Search for the cell housing the specified text and yield its (X, Y) center coordinate. 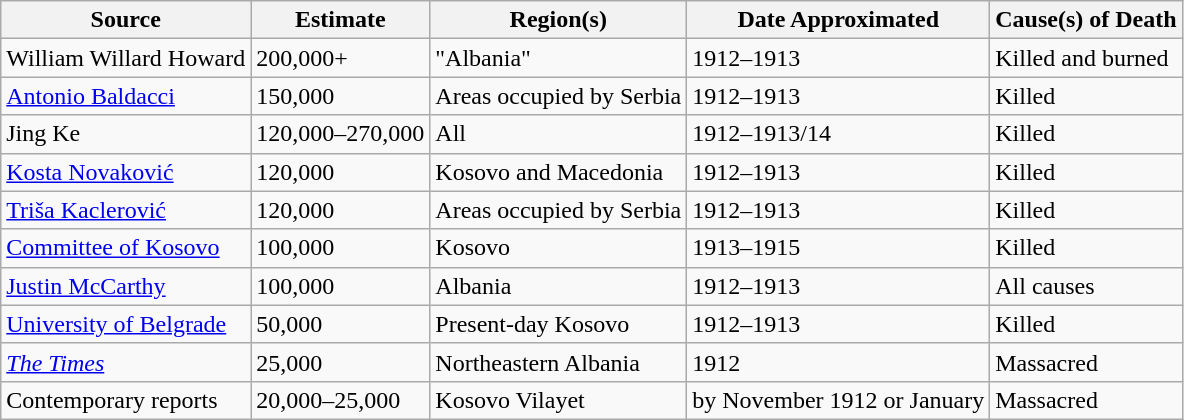
The Times (126, 362)
Date Approximated (838, 20)
25,000 (340, 362)
Cause(s) of Death (1086, 20)
Triša Kaclerović (126, 210)
All (558, 134)
Present-day Kosovo (558, 324)
University of Belgrade (126, 324)
Committee of Kosovo (126, 248)
Justin McCarthy (126, 286)
Kosovo and Macedonia (558, 172)
All causes (1086, 286)
Albania (558, 286)
1913–1915 (838, 248)
Region(s) (558, 20)
50,000 (340, 324)
Kosta Novaković (126, 172)
1912–1913/14 (838, 134)
"Albania" (558, 58)
Estimate (340, 20)
150,000 (340, 96)
Source (126, 20)
Antonio Baldacci (126, 96)
1912 (838, 362)
200,000+ (340, 58)
William Willard Howard (126, 58)
Northeastern Albania (558, 362)
Killed and burned (1086, 58)
120,000–270,000 (340, 134)
20,000–25,000 (340, 400)
Contemporary reports (126, 400)
Kosovo Vilayet (558, 400)
Jing Ke (126, 134)
by November 1912 or January (838, 400)
Kosovo (558, 248)
